Scan for the cell matching the given text and deliver its (x, y) coordinate at center. 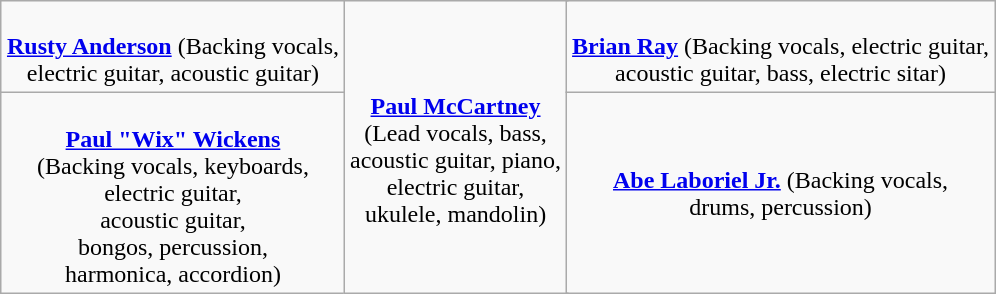
Rusty Anderson (Backing vocals,electric guitar, acoustic guitar) (172, 47)
Brian Ray (Backing vocals, electric guitar,acoustic guitar, bass, electric sitar) (781, 47)
Abe Laboriel Jr. (Backing vocals,drums, percussion) (781, 193)
Paul McCartney (Lead vocals, bass, acoustic guitar, piano,electric guitar,ukulele, mandolin) (456, 147)
Paul "Wix" Wickens (Backing vocals, keyboards,electric guitar,acoustic guitar,bongos, percussion,harmonica, accordion) (172, 193)
